Pinpoint the cell where the given text exists, returning its (X, Y) midpoint coordinate. 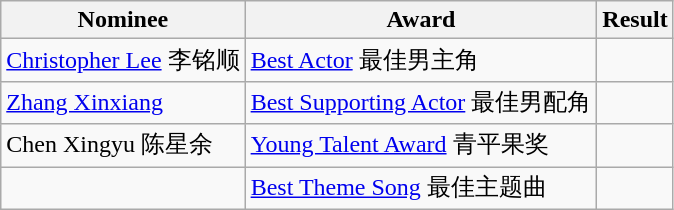
Best Supporting Actor 最佳男配角 (421, 102)
Result (635, 20)
Young Talent Award 青平果奖 (421, 146)
Award (421, 20)
Chen Xingyu 陈星余 (123, 146)
Christopher Lee 李铭顺 (123, 60)
Zhang Xinxiang (123, 102)
Best Theme Song 最佳主题曲 (421, 188)
Best Actor 最佳男主角 (421, 60)
Nominee (123, 20)
